Pinpoint the cell where the given text exists, returning its (x, y) midpoint coordinate. 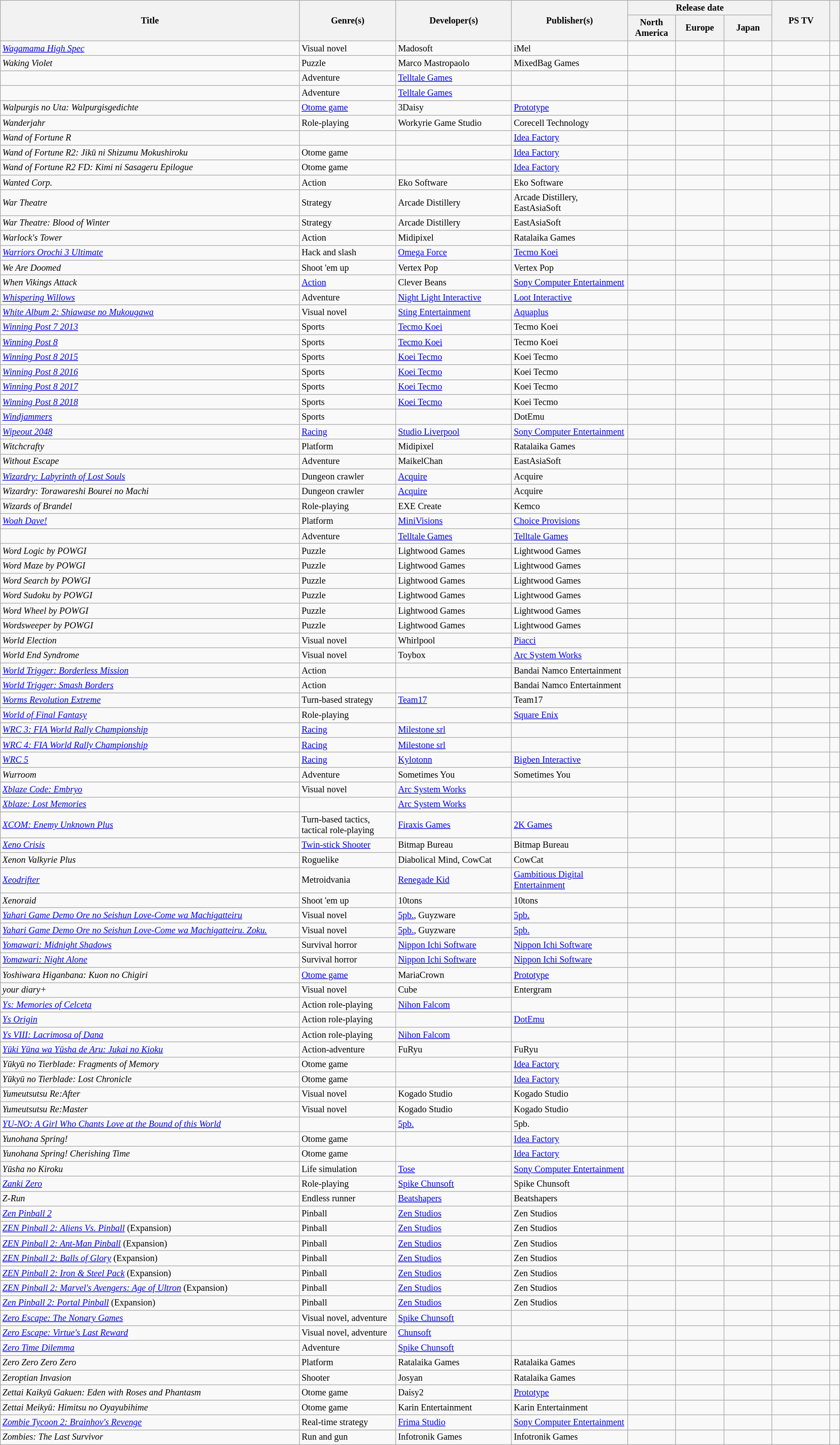
Zero Zero Zero Zero (150, 1363)
Metroidvania (348, 880)
Roguelike (348, 860)
Xenoraid (150, 900)
Omega Force (454, 253)
Wurroom (150, 775)
Walpurgis no Uta: Walpurgisgedichte (150, 108)
Winning Post 8 2016 (150, 372)
your diary+ (150, 990)
Chunsoft (454, 1333)
Zombie Tycoon 2: Brainhov's Revenge (150, 1422)
Ys Origin (150, 1020)
Woah Dave! (150, 521)
Kemco (570, 506)
Action-adventure (348, 1049)
Diabolical Mind, CowCat (454, 860)
Whirlpool (454, 640)
WRC 5 (150, 760)
Yumeutsutsu Re:Master (150, 1109)
Winning Post 8 (150, 342)
World Trigger: Borderless Mission (150, 670)
Xenon Valkyrie Plus (150, 860)
Bigben Interactive (570, 760)
Windjammers (150, 417)
Wand of Fortune R2: Jikū ni Shizumu Mokushiroku (150, 152)
Yahari Game Demo Ore no Seishun Love-Come wa Machigatteiru. Zoku. (150, 930)
Renegade Kid (454, 880)
Title (150, 20)
When Vikings Attack (150, 282)
Cube (454, 990)
Run and gun (348, 1437)
Yūki Yūna wa Yūsha de Aru: Jukai no Kioku (150, 1049)
North America (651, 28)
Yomawari: Midnight Shadows (150, 945)
Waking Violet (150, 63)
3Daisy (454, 108)
Witchcrafty (150, 447)
Xeodrifter (150, 880)
Twin-stick Shooter (348, 845)
Wand of Fortune R (150, 138)
Zero Escape: The Nonary Games (150, 1318)
XCOM: Enemy Unknown Plus (150, 825)
World End Syndrome (150, 655)
Arcade Distillery, EastAsiaSoft (570, 203)
Aquaplus (570, 312)
Toybox (454, 655)
Japan (748, 28)
Winning Post 8 2015 (150, 357)
Kylotonn (454, 760)
Zettai Meikyū: Himitsu no Oyayubihime (150, 1407)
CowCat (570, 860)
Daisy2 (454, 1392)
Real-time strategy (348, 1422)
Clever Beans (454, 282)
Word Sudoku by POWGI (150, 596)
MixedBag Games (570, 63)
Shooter (348, 1378)
Zanki Zero (150, 1184)
Wordsweeper by POWGI (150, 626)
MariaCrown (454, 975)
Frima Studio (454, 1422)
Madosoft (454, 48)
iMel (570, 48)
White Album 2: Shiawase no Mukougawa (150, 312)
Publisher(s) (570, 20)
Whispering Willows (150, 297)
Corecell Technology (570, 123)
Winning Post 8 2017 (150, 387)
Night Light Interactive (454, 297)
World Election (150, 640)
Wagamama High Spec (150, 48)
Word Search by POWGI (150, 581)
Zeroptian Invasion (150, 1378)
Choice Provisions (570, 521)
ZEN Pinball 2: Aliens Vs. Pinball (Expansion) (150, 1228)
Turn-based strategy (348, 700)
ZEN Pinball 2: Ant-Man Pinball (Expansion) (150, 1243)
Wanted Corp. (150, 183)
Yūsha no Kiroku (150, 1169)
Workyrie Game Studio (454, 123)
Marco Mastropaolo (454, 63)
2K Games (570, 825)
Genre(s) (348, 20)
Gambitious Digital Entertainment (570, 880)
Entergram (570, 990)
ZEN Pinball 2: Iron & Steel Pack (Expansion) (150, 1273)
Europe (700, 28)
Developer(s) (454, 20)
Studio Liverpool (454, 432)
Zen Pinball 2 (150, 1214)
YU-NO: A Girl Who Chants Love at the Bound of this World (150, 1124)
WRC 4: FIA World Rally Championship (150, 745)
Winning Post 7 2013 (150, 327)
Xeno Crisis (150, 845)
Yoshiwara Higanbana: Kuon no Chigiri (150, 975)
Yahari Game Demo Ore no Seishun Love-Come wa Machigatteiru (150, 915)
EXE Create (454, 506)
Yūkyū no Tierblade: Lost Chronicle (150, 1079)
Josyan (454, 1378)
Wizards of Brandel (150, 506)
Zen Pinball 2: Portal Pinball (Expansion) (150, 1303)
Ys VIII: Lacrimosa of Dana (150, 1035)
Life simulation (348, 1169)
Winning Post 8 2018 (150, 402)
Release date (700, 8)
Tose (454, 1169)
World of Final Fantasy (150, 715)
MiniVisions (454, 521)
PS TV (801, 20)
Sting Entertainment (454, 312)
Word Logic by POWGI (150, 551)
War Theatre (150, 203)
Zettai Kaikyū Gakuen: Eden with Roses and Phantasm (150, 1392)
Square Enix (570, 715)
Loot Interactive (570, 297)
World Trigger: Smash Borders (150, 685)
Yūkyū no Tierblade: Fragments of Memory (150, 1064)
Yunohana Spring! Cherishing Time (150, 1154)
War Theatre: Blood of Winter (150, 223)
Warlock's Tower (150, 238)
Yumeutsutsu Re:After (150, 1094)
Warriors Orochi 3 Ultimate (150, 253)
ZEN Pinball 2: Marvel's Avengers: Age of Ultron (Expansion) (150, 1288)
Wand of Fortune R2 FD: Kimi ni Sasageru Epilogue (150, 167)
WRC 3: FIA World Rally Championship (150, 730)
Word Wheel by POWGI (150, 611)
Hack and slash (348, 253)
Z-Run (150, 1199)
Yomawari: Night Alone (150, 960)
Endless runner (348, 1199)
Ys: Memories of Celceta (150, 1005)
Firaxis Games (454, 825)
Wizardry: Torawareshi Bourei no Machi (150, 491)
Worms Revolution Extreme (150, 700)
MaikelChan (454, 461)
Wipeout 2048 (150, 432)
Zero Escape: Virtue's Last Reward (150, 1333)
Without Escape (150, 461)
Xblaze: Lost Memories (150, 804)
Xblaze Code: Embryo (150, 790)
We Are Doomed (150, 268)
Zero Time Dilemma (150, 1348)
Turn-based tactics, tactical role-playing (348, 825)
Zombies: The Last Survivor (150, 1437)
Yunohana Spring! (150, 1139)
Wizardry: Labyrinth of Lost Souls (150, 476)
Wanderjahr (150, 123)
Word Maze by POWGI (150, 566)
Piacci (570, 640)
ZEN Pinball 2: Balls of Glory (Expansion) (150, 1258)
